Identify which cell holds the provided text, then report its [X, Y] central coordinate. 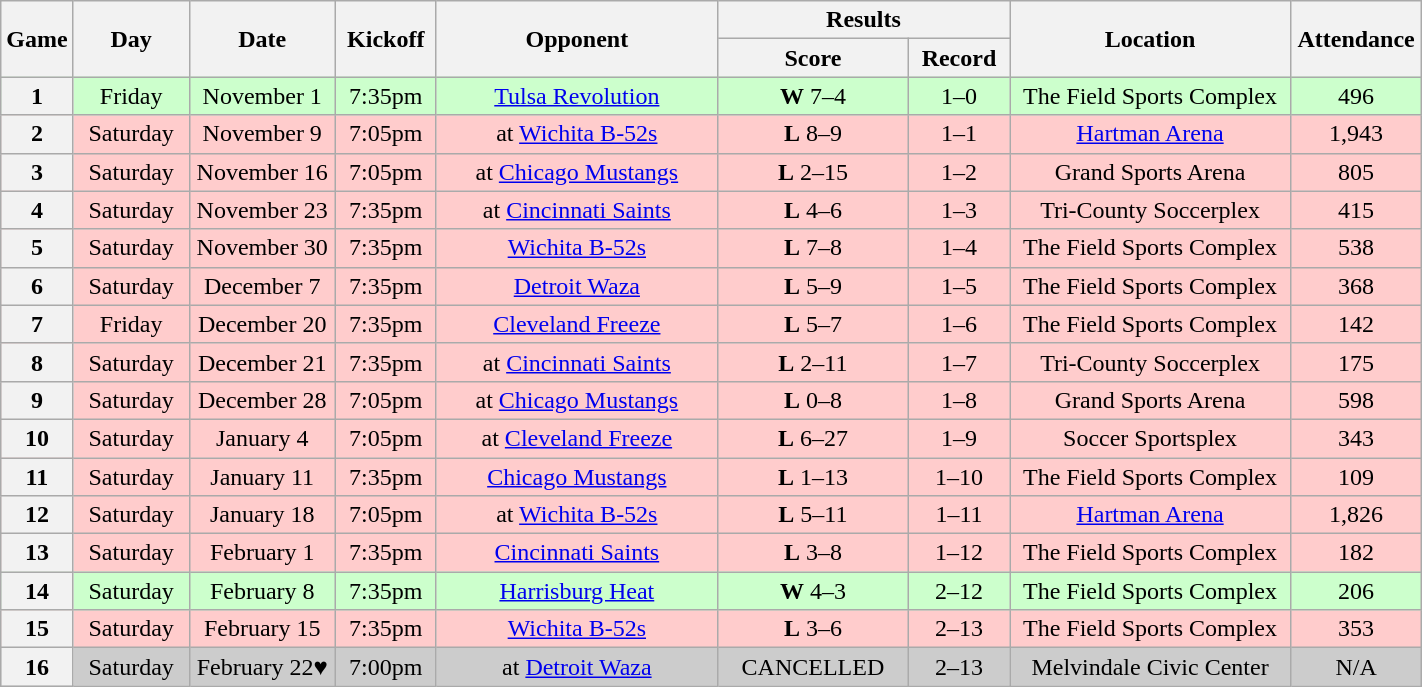
December 28 [262, 400]
Detroit Waza [576, 286]
Results [863, 20]
6 [37, 286]
L 2–15 [812, 172]
L 5–9 [812, 286]
Melvindale Civic Center [1150, 667]
1–10 [958, 477]
1–4 [958, 248]
Game [37, 39]
February 22♥ [262, 667]
L 1–13 [812, 477]
182 [1356, 553]
November 30 [262, 248]
December 7 [262, 286]
November 1 [262, 96]
L 5–7 [812, 324]
CANCELLED [812, 667]
Location [1150, 39]
W 7–4 [812, 96]
5 [37, 248]
Date [262, 39]
1–2 [958, 172]
November 9 [262, 134]
Soccer Sportsplex [1150, 438]
L 8–9 [812, 134]
1–9 [958, 438]
February 1 [262, 553]
2–12 [958, 591]
Chicago Mustangs [576, 477]
1–8 [958, 400]
1–3 [958, 210]
Day [131, 39]
16 [37, 667]
L 4–6 [812, 210]
1,943 [1356, 134]
206 [1356, 591]
L 3–6 [812, 629]
10 [37, 438]
1–12 [958, 553]
W 4–3 [812, 591]
415 [1356, 210]
February 15 [262, 629]
Attendance [1356, 39]
December 21 [262, 362]
15 [37, 629]
1–6 [958, 324]
175 [1356, 362]
L 2–11 [812, 362]
1–11 [958, 515]
Record [958, 58]
1–7 [958, 362]
L 3–8 [812, 553]
343 [1356, 438]
109 [1356, 477]
January 4 [262, 438]
13 [37, 553]
at Cleveland Freeze [576, 438]
4 [37, 210]
at Detroit Waza [576, 667]
14 [37, 591]
1–5 [958, 286]
8 [37, 362]
November 23 [262, 210]
2 [37, 134]
Score [812, 58]
L 5–11 [812, 515]
L 0–8 [812, 400]
L 6–27 [812, 438]
January 18 [262, 515]
3 [37, 172]
368 [1356, 286]
Kickoff [386, 39]
January 11 [262, 477]
Tulsa Revolution [576, 96]
1–0 [958, 96]
November 16 [262, 172]
11 [37, 477]
N/A [1356, 667]
7 [37, 324]
598 [1356, 400]
9 [37, 400]
353 [1356, 629]
1 [37, 96]
Cleveland Freeze [576, 324]
142 [1356, 324]
12 [37, 515]
1–1 [958, 134]
Harrisburg Heat [576, 591]
7:00pm [386, 667]
Opponent [576, 39]
Cincinnati Saints [576, 553]
December 20 [262, 324]
538 [1356, 248]
1,826 [1356, 515]
L 7–8 [812, 248]
496 [1356, 96]
February 8 [262, 591]
805 [1356, 172]
